From the cell containing the given text, extract its center point as [X, Y] coordinate. 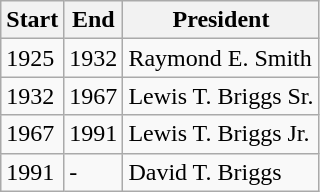
David T. Briggs [221, 172]
Lewis T. Briggs Sr. [221, 96]
President [221, 20]
End [94, 20]
Raymond E. Smith [221, 58]
Start [32, 20]
- [94, 172]
1925 [32, 58]
Lewis T. Briggs Jr. [221, 134]
